Detect which cell encompasses the target text, then output its (X, Y) center coordinate. 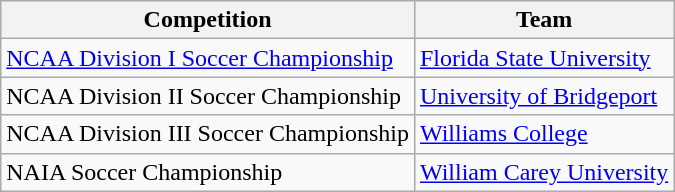
Florida State University (544, 58)
NAIA Soccer Championship (208, 172)
Team (544, 20)
University of Bridgeport (544, 96)
NCAA Division II Soccer Championship (208, 96)
William Carey University (544, 172)
NCAA Division III Soccer Championship (208, 134)
NCAA Division I Soccer Championship (208, 58)
Williams College (544, 134)
Competition (208, 20)
